Find where the given text appears and provide that cell's center as [X, Y] coordinate. 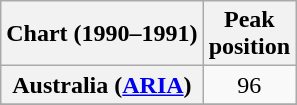
Peakposition [249, 34]
Chart (1990–1991) [102, 34]
Australia (ARIA) [102, 85]
96 [249, 85]
